Capture the cell that displays the provided text and extract its [X, Y] central coordinate. 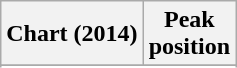
Chart (2014) [72, 34]
Peakposition [189, 34]
